Capture the cell that displays the provided text and extract its [X, Y] central coordinate. 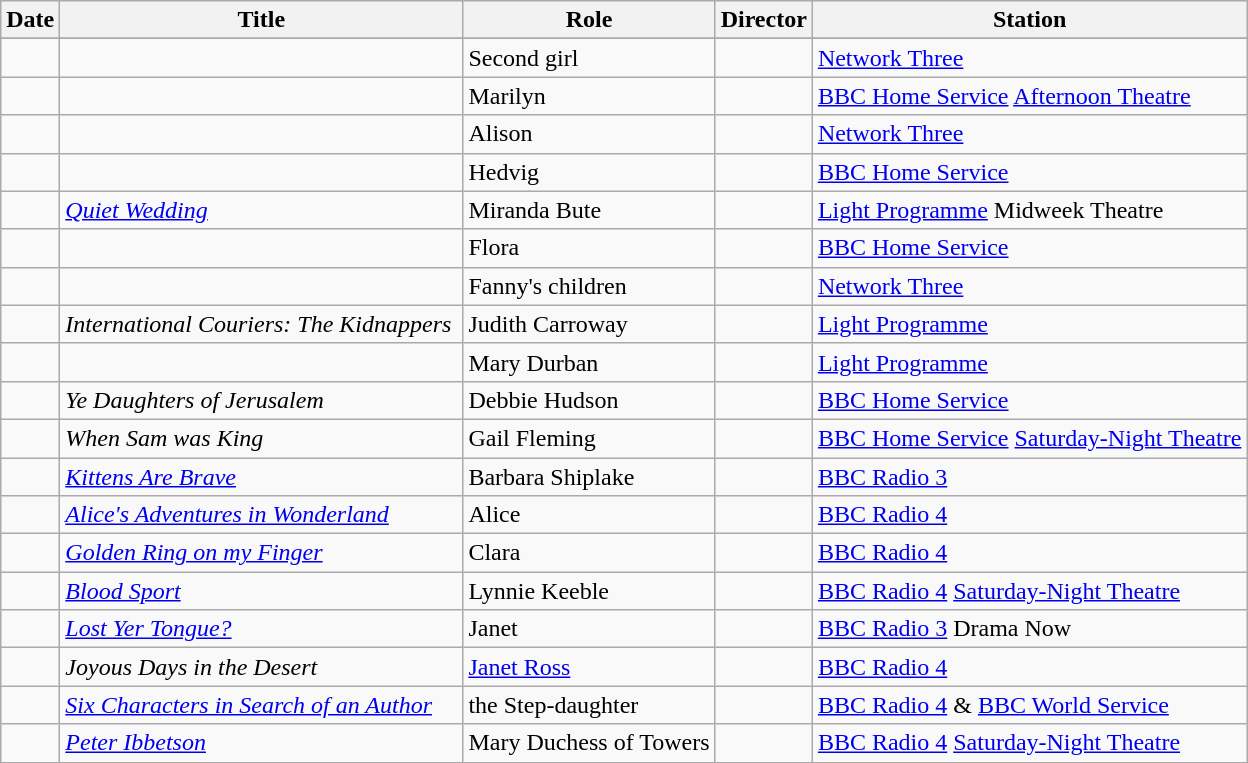
Golden Ring on my Finger [262, 553]
Peter Ibbetson [262, 743]
Gail Fleming [589, 438]
Barbara Shiplake [589, 477]
BBC Home Service Saturday-Night Theatre [1030, 438]
Six Characters in Search of an Author [262, 705]
Kittens Are Brave [262, 477]
Alice's Adventures in Wonderland [262, 515]
Light Programme Midweek Theatre [1030, 210]
Alison [589, 134]
Flora [589, 248]
Lost Yer Tongue? [262, 629]
Janet [589, 629]
Clara [589, 553]
Blood Sport [262, 591]
Mary Duchess of Towers [589, 743]
Second girl [589, 58]
International Couriers: The Kidnappers [262, 324]
Joyous Days in the Desert [262, 667]
Lynnie Keeble [589, 591]
Miranda Bute [589, 210]
Judith Carroway [589, 324]
Title [262, 20]
BBC Home Service Afternoon Theatre [1030, 96]
Date [30, 20]
Role [589, 20]
Director [764, 20]
Fanny's children [589, 286]
BBC Radio 3 [1030, 477]
BBC Radio 3 Drama Now [1030, 629]
Mary Durban [589, 362]
Janet Ross [589, 667]
BBC Radio 4 & BBC World Service [1030, 705]
Debbie Hudson [589, 400]
Alice [589, 515]
Marilyn [589, 96]
When Sam was King [262, 438]
Station [1030, 20]
Quiet Wedding [262, 210]
Hedvig [589, 172]
the Step-daughter [589, 705]
Ye Daughters of Jerusalem [262, 400]
